Locate the cell with the specified text and output its [X, Y] center coordinate. 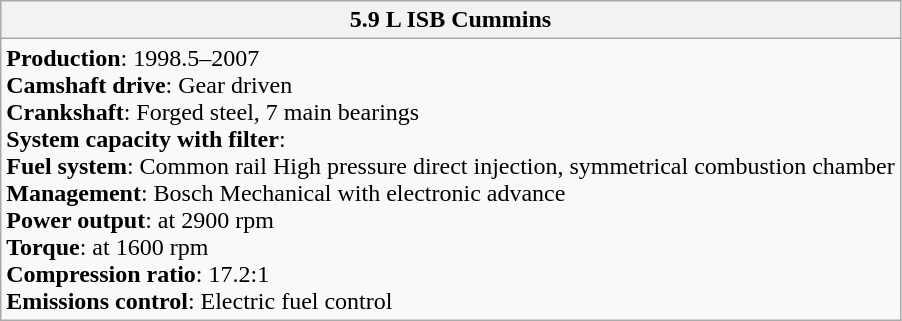
5.9 L ISB Cummins [451, 20]
